Output the [X, Y] coordinate of the center of the cell containing the given text.  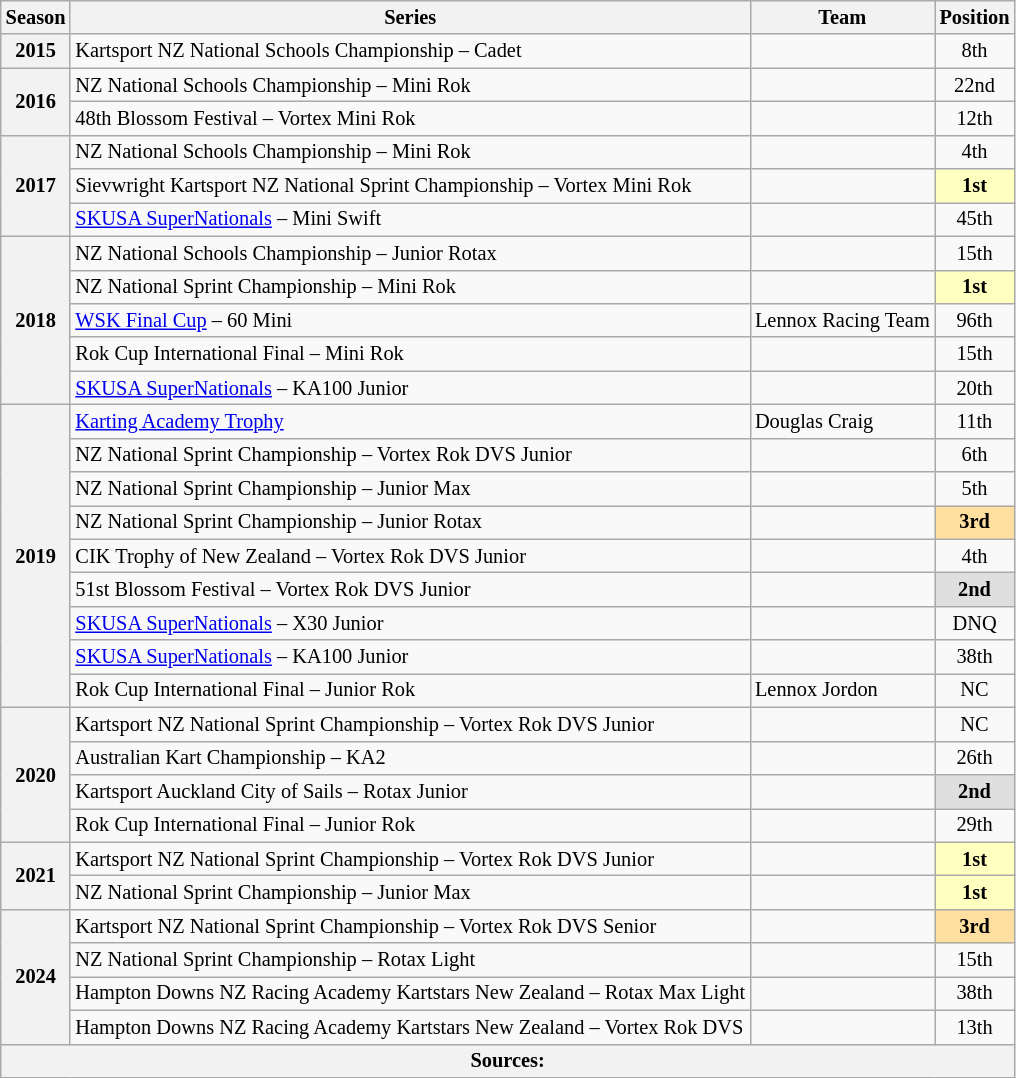
Sievwright Kartsport NZ National Sprint Championship – Vortex Mini Rok [410, 186]
Kartsport NZ National Sprint Championship – Vortex Rok DVS Senior [410, 926]
51st Blossom Festival – Vortex Rok DVS Junior [410, 589]
29th [975, 825]
11th [975, 421]
2015 [36, 51]
2019 [36, 556]
Rok Cup International Final – Mini Rok [410, 354]
2021 [36, 876]
NZ National Sprint Championship – Vortex Rok DVS Junior [410, 455]
96th [975, 320]
Team [842, 17]
Kartsport NZ National Schools Championship – Cadet [410, 51]
12th [975, 118]
Kartsport Auckland City of Sails – Rotax Junior [410, 791]
2024 [36, 976]
26th [975, 758]
Douglas Craig [842, 421]
Lennox Jordon [842, 690]
2020 [36, 774]
20th [975, 388]
Season [36, 17]
Hampton Downs NZ Racing Academy Kartstars New Zealand – Rotax Max Light [410, 993]
NZ National Sprint Championship – Junior Rotax [410, 522]
48th Blossom Festival – Vortex Mini Rok [410, 118]
Hampton Downs NZ Racing Academy Kartstars New Zealand – Vortex Rok DVS [410, 1027]
Lennox Racing Team [842, 320]
NZ National Sprint Championship – Rotax Light [410, 960]
Australian Kart Championship – KA2 [410, 758]
Position [975, 17]
5th [975, 489]
NZ National Schools Championship – Junior Rotax [410, 253]
2016 [36, 102]
Sources: [508, 1061]
SKUSA SuperNationals – Mini Swift [410, 219]
45th [975, 219]
SKUSA SuperNationals – X30 Junior [410, 623]
NZ National Sprint Championship – Mini Rok [410, 287]
Karting Academy Trophy [410, 421]
2017 [36, 186]
CIK Trophy of New Zealand – Vortex Rok DVS Junior [410, 556]
13th [975, 1027]
22nd [975, 85]
6th [975, 455]
2018 [36, 320]
DNQ [975, 623]
8th [975, 51]
Series [410, 17]
WSK Final Cup – 60 Mini [410, 320]
